For the text-containing cell, return its midpoint in [x, y] coordinate format. 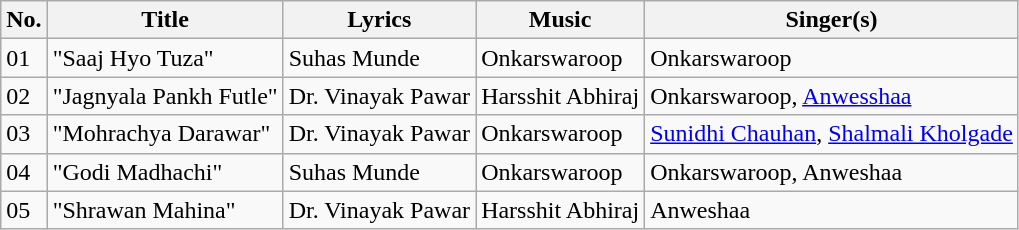
Onkarswaroop, Anweshaa [832, 172]
Anweshaa [832, 210]
Onkarswaroop, Anwesshaa [832, 96]
04 [24, 172]
Sunidhi Chauhan, Shalmali Kholgade [832, 134]
Singer(s) [832, 20]
03 [24, 134]
"Godi Madhachi" [165, 172]
No. [24, 20]
Music [560, 20]
02 [24, 96]
Lyrics [379, 20]
"Saaj Hyo Tuza" [165, 58]
01 [24, 58]
05 [24, 210]
"Jagnyala Pankh Futle" [165, 96]
"Mohrachya Darawar" [165, 134]
Title [165, 20]
"Shrawan Mahina" [165, 210]
